From the cell containing the given text, extract its center point as (x, y) coordinate. 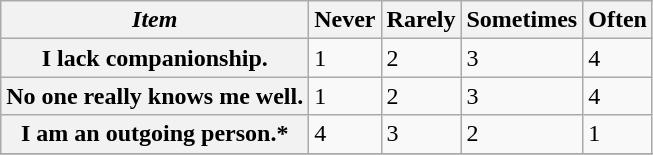
Item (155, 20)
I am an outgoing person.* (155, 134)
Rarely (421, 20)
Often (618, 20)
Never (345, 20)
No one really knows me well. (155, 96)
Sometimes (522, 20)
I lack companionship. (155, 58)
